Detect which cell encompasses the target text, then output its [x, y] center coordinate. 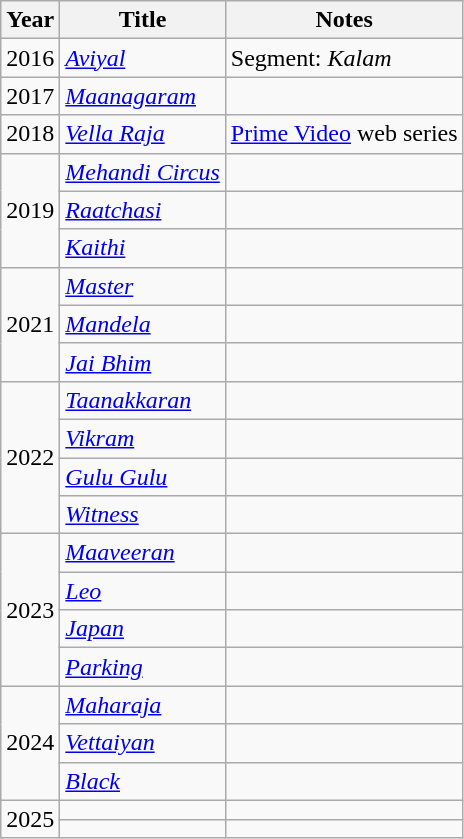
Witness [142, 515]
Leo [142, 591]
2021 [30, 324]
Vikram [142, 438]
2016 [30, 58]
2023 [30, 610]
Mehandi Circus [142, 172]
Vettaiyan [142, 743]
Raatchasi [142, 210]
2025 [30, 819]
Black [142, 781]
Maharaja [142, 705]
Notes [344, 20]
Mandela [142, 324]
2022 [30, 457]
Gulu Gulu [142, 477]
2017 [30, 96]
Aviyal [142, 58]
Master [142, 286]
2018 [30, 134]
Parking [142, 667]
Prime Video web series [344, 134]
Year [30, 20]
Maaveeran [142, 553]
2019 [30, 210]
Vella Raja [142, 134]
Japan [142, 629]
Jai Bhim [142, 362]
Segment: Kalam [344, 58]
Kaithi [142, 248]
2024 [30, 743]
Maanagaram [142, 96]
Taanakkaran [142, 400]
Title [142, 20]
